Capture the cell that displays the provided text and extract its (X, Y) central coordinate. 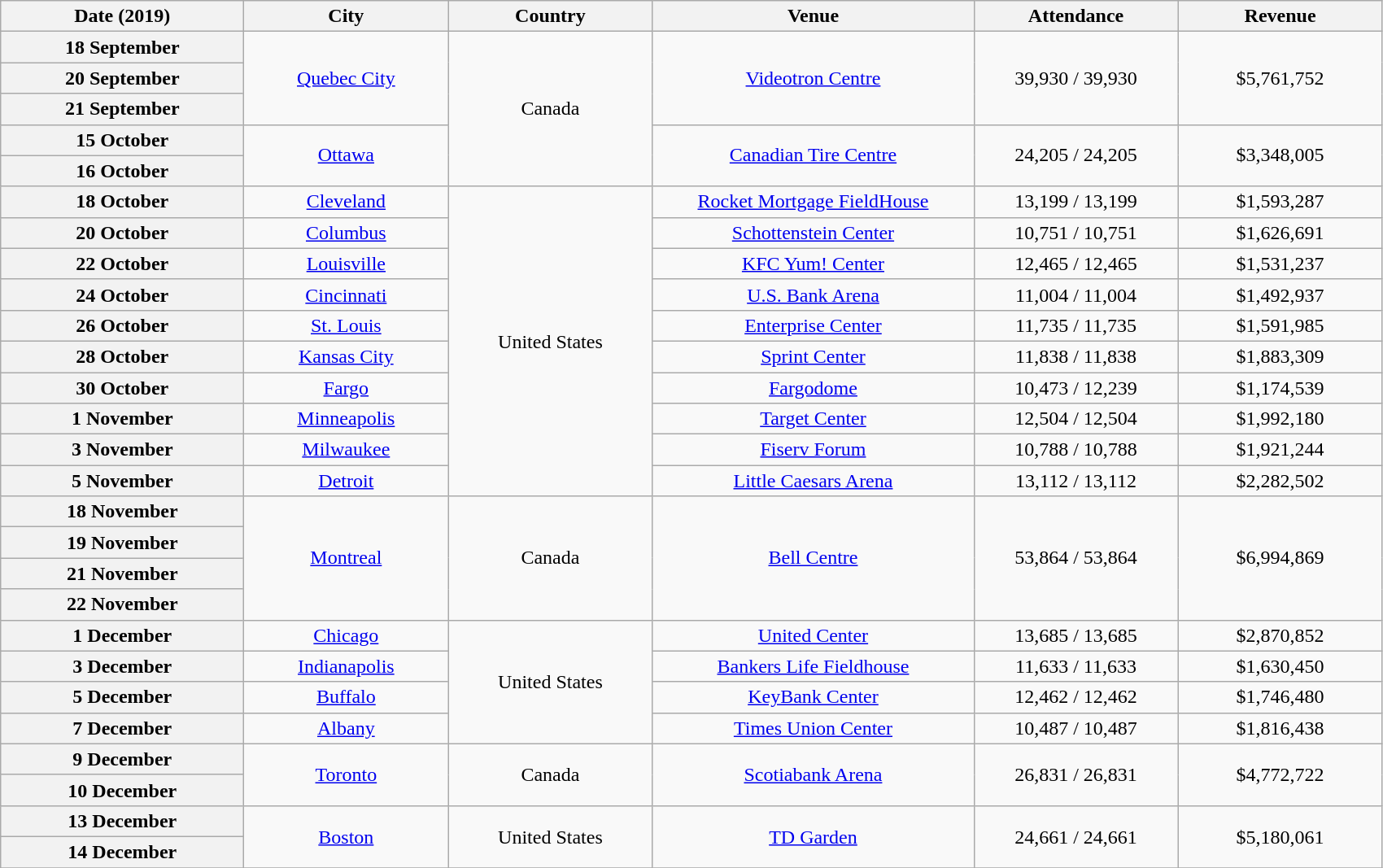
3 December (122, 666)
20 October (122, 233)
Kansas City (347, 356)
$1,816,438 (1280, 728)
U.S. Bank Arena (814, 294)
$1,630,450 (1280, 666)
$1,492,937 (1280, 294)
$1,174,539 (1280, 388)
Date (2019) (122, 16)
KFC Yum! Center (814, 264)
9 December (122, 759)
Quebec City (347, 78)
Columbus (347, 233)
Fargodome (814, 388)
18 October (122, 202)
18 September (122, 47)
13,112 / 13,112 (1075, 481)
53,864 / 53,864 (1075, 558)
Schottenstein Center (814, 233)
12,462 / 12,462 (1075, 697)
Buffalo (347, 697)
Scotiabank Arena (814, 774)
TD Garden (814, 836)
$5,761,752 (1280, 78)
$3,348,005 (1280, 155)
28 October (122, 356)
Attendance (1075, 16)
Fargo (347, 388)
30 October (122, 388)
Louisville (347, 264)
$1,746,480 (1280, 697)
10,487 / 10,487 (1075, 728)
$1,626,691 (1280, 233)
Rocket Mortgage FieldHouse (814, 202)
Albany (347, 728)
Bankers Life Fieldhouse (814, 666)
$1,992,180 (1280, 419)
22 October (122, 264)
$2,870,852 (1280, 635)
11,838 / 11,838 (1075, 356)
5 December (122, 697)
Videotron Centre (814, 78)
$1,531,237 (1280, 264)
$1,593,287 (1280, 202)
Cleveland (347, 202)
$1,883,309 (1280, 356)
Venue (814, 16)
13 December (122, 821)
10 December (122, 790)
Canadian Tire Centre (814, 155)
City (347, 16)
Country (550, 16)
11,735 / 11,735 (1075, 325)
14 December (122, 852)
22 November (122, 604)
5 November (122, 481)
Cincinnati (347, 294)
13,199 / 13,199 (1075, 202)
24,205 / 24,205 (1075, 155)
19 November (122, 543)
16 October (122, 171)
$1,591,985 (1280, 325)
13,685 / 13,685 (1075, 635)
20 September (122, 78)
10,788 / 10,788 (1075, 450)
Milwaukee (347, 450)
12,465 / 12,465 (1075, 264)
3 November (122, 450)
Toronto (347, 774)
$1,921,244 (1280, 450)
Indianapolis (347, 666)
1 November (122, 419)
$4,772,722 (1280, 774)
Sprint Center (814, 356)
$5,180,061 (1280, 836)
$6,994,869 (1280, 558)
Montreal (347, 558)
Chicago (347, 635)
39,930 / 39,930 (1075, 78)
18 November (122, 512)
15 October (122, 140)
Detroit (347, 481)
Revenue (1280, 16)
26,831 / 26,831 (1075, 774)
$2,282,502 (1280, 481)
Enterprise Center (814, 325)
24 October (122, 294)
Target Center (814, 419)
St. Louis (347, 325)
1 December (122, 635)
10,751 / 10,751 (1075, 233)
11,004 / 11,004 (1075, 294)
Times Union Center (814, 728)
12,504 / 12,504 (1075, 419)
26 October (122, 325)
21 September (122, 109)
21 November (122, 574)
United Center (814, 635)
24,661 / 24,661 (1075, 836)
7 December (122, 728)
Minneapolis (347, 419)
KeyBank Center (814, 697)
10,473 / 12,239 (1075, 388)
Ottawa (347, 155)
Little Caesars Arena (814, 481)
Fiserv Forum (814, 450)
Boston (347, 836)
Bell Centre (814, 558)
11,633 / 11,633 (1075, 666)
